From the cell containing the given text, extract its center point as (x, y) coordinate. 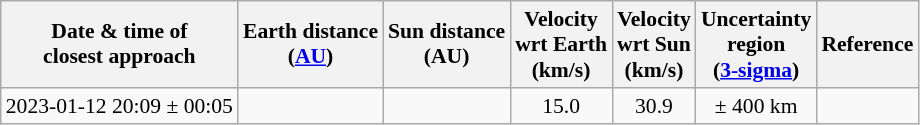
Velocitywrt Earth(km/s) (561, 44)
15.0 (561, 106)
30.9 (654, 106)
Sun distance(AU) (446, 44)
± 400 km (756, 106)
Velocitywrt Sun(km/s) (654, 44)
Earth distance(AU) (310, 44)
Date & time ofclosest approach (120, 44)
2023-01-12 20:09 ± 00:05 (120, 106)
Reference (867, 44)
Uncertaintyregion(3-sigma) (756, 44)
